For the text-containing cell, return its midpoint in (x, y) coordinate format. 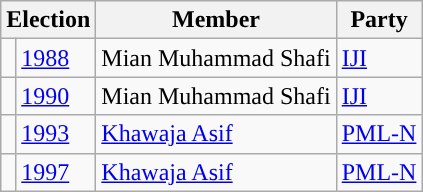
Election (48, 20)
1993 (56, 134)
1988 (56, 58)
Member (216, 20)
1997 (56, 172)
1990 (56, 96)
Party (379, 20)
